Pinpoint the cell where the given text exists, returning its [X, Y] midpoint coordinate. 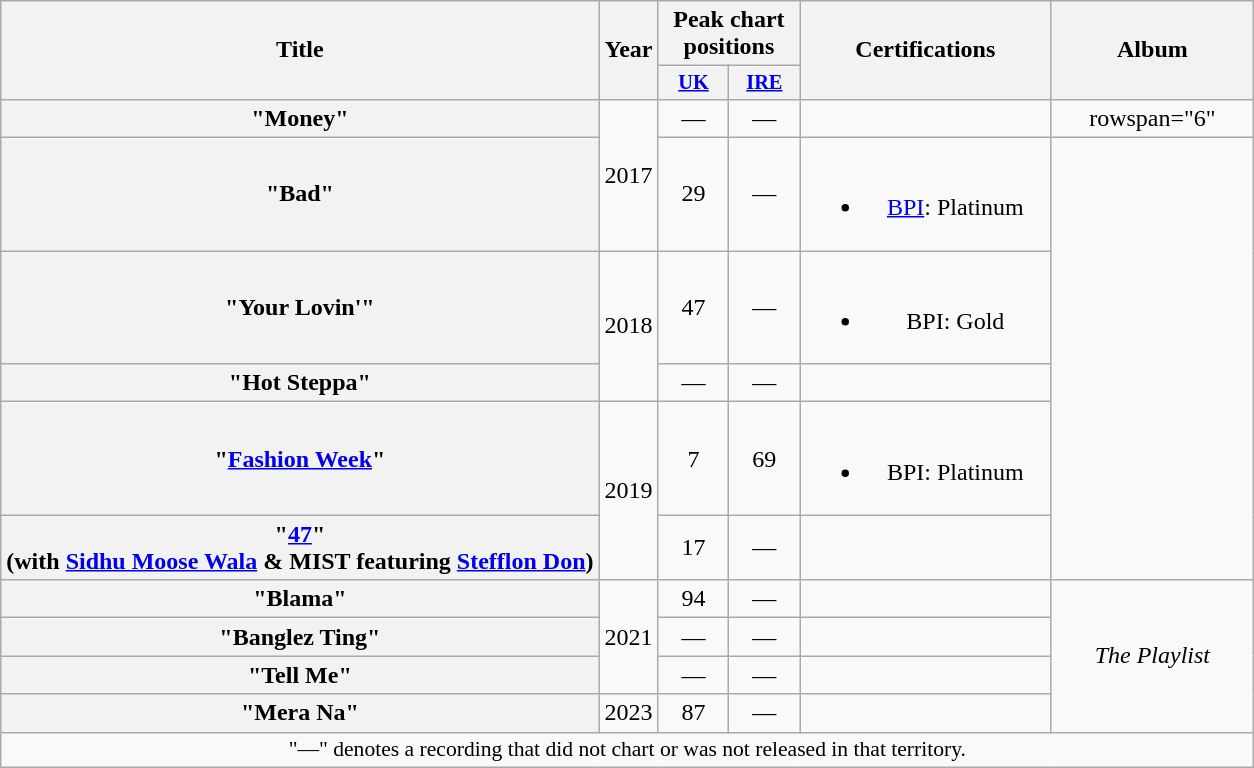
87 [694, 713]
"Money" [300, 118]
IRE [764, 83]
2018 [628, 326]
UK [694, 83]
69 [764, 458]
"Your Lovin'" [300, 308]
2019 [628, 491]
BPI: Gold [926, 308]
Certifications [926, 50]
Peak chart positions [729, 34]
"Bad" [300, 194]
"Tell Me" [300, 675]
2021 [628, 637]
94 [694, 599]
"—" denotes a recording that did not chart or was not released in that territory. [628, 750]
The Playlist [1152, 656]
"47"(with Sidhu Moose Wala & MIST featuring Stefflon Don) [300, 548]
2017 [628, 174]
47 [694, 308]
17 [694, 548]
Album [1152, 50]
"Mera Na" [300, 713]
"Blama" [300, 599]
29 [694, 194]
2023 [628, 713]
"Banglez Ting" [300, 637]
"Fashion Week" [300, 458]
7 [694, 458]
Year [628, 50]
Title [300, 50]
rowspan="6" [1152, 118]
"Hot Steppa" [300, 383]
